Provide the [x, y] coordinate of the cell's center where the given text is located.  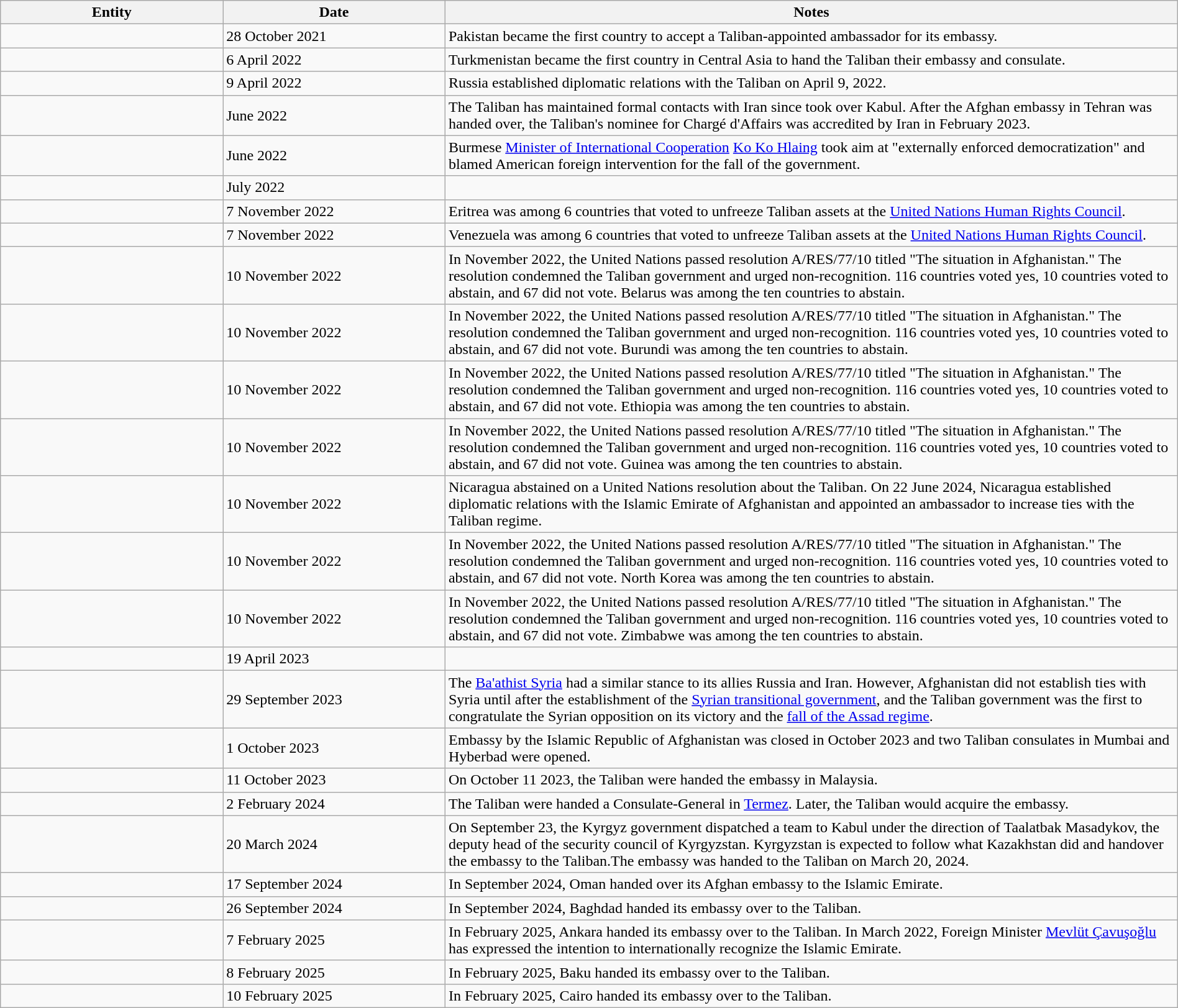
On October 11 2023, the Taliban were handed the embassy in Malaysia. [811, 780]
In February 2025, Baku handed its embassy over to the Taliban. [811, 972]
Notes [811, 12]
8 February 2025 [334, 972]
26 September 2024 [334, 908]
Russia established diplomatic relations with the Taliban on April 9, 2022. [811, 83]
11 October 2023 [334, 780]
6 April 2022 [334, 60]
7 February 2025 [334, 940]
10 February 2025 [334, 996]
28 October 2021 [334, 36]
Date [334, 12]
19 April 2023 [334, 659]
Entity [112, 12]
Turkmenistan became the first country in Central Asia to hand the Taliban their embassy and consulate. [811, 60]
9 April 2022 [334, 83]
In September 2024, Baghdad handed its embassy over to the Taliban. [811, 908]
Embassy by the Islamic Republic of Afghanistan was closed in October 2023 and two Taliban consulates in Mumbai and Hyberbad were opened. [811, 748]
In September 2024, Oman handed over its Afghan embassy to the Islamic Emirate. [811, 884]
Venezuela was among 6 countries that voted to unfreeze Taliban assets at the United Nations Human Rights Council. [811, 235]
2 February 2024 [334, 804]
July 2022 [334, 188]
Eritrea was among 6 countries that voted to unfreeze Taliban assets at the United Nations Human Rights Council. [811, 211]
17 September 2024 [334, 884]
The Taliban were handed a Consulate-General in Termez. Later, the Taliban would acquire the embassy. [811, 804]
Pakistan became the first country to accept a Taliban-appointed ambassador for its embassy. [811, 36]
1 October 2023 [334, 748]
29 September 2023 [334, 699]
In February 2025, Cairo handed its embassy over to the Taliban. [811, 996]
20 March 2024 [334, 844]
